Provide the (X, Y) coordinate of the cell's center where the given text is located.  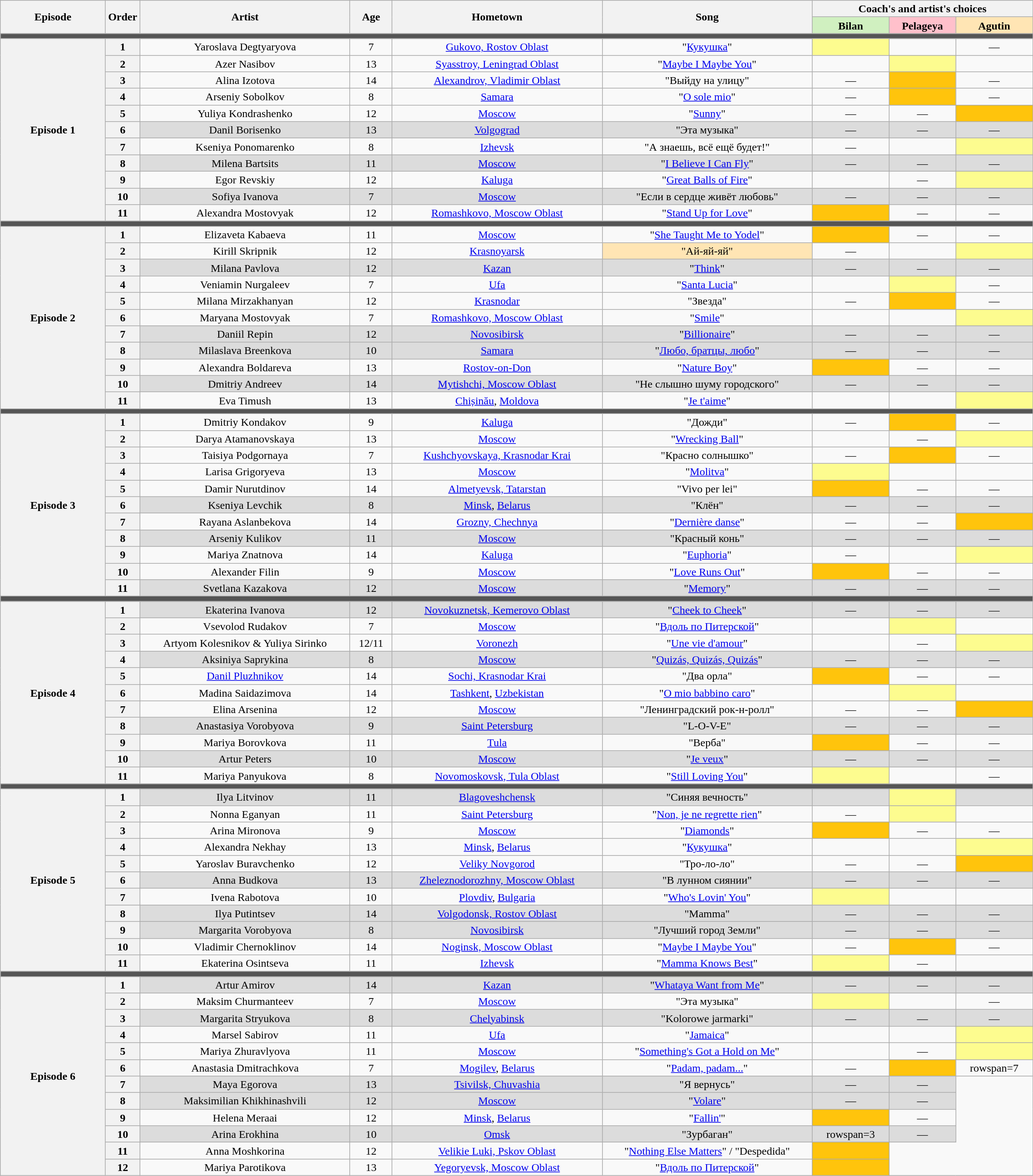
"Je t'aime" (707, 400)
"O sole mio" (707, 97)
"Если в сердце живёт любовь" (707, 196)
Veniamin Nurgaleev (245, 284)
Elizaveta Kabaeva (245, 234)
Alexander Filin (245, 571)
Anastasia Dmitrachkova (245, 1068)
"Верба" (707, 743)
"Не слышно шуму городского" (707, 384)
"Красный конь" (707, 538)
Kushchyovskaya, Krasnodar Krai (497, 456)
Maksimilian Khikhinashvili (245, 1101)
Krasnodar (497, 300)
Tashkent, Uzbekistan (497, 693)
"Kolorowe jarmarki" (707, 1018)
Blagoveshchensk (497, 797)
Hometown (497, 17)
Damir Nurutdinov (245, 488)
"Dernière danse" (707, 522)
Maksim Churmanteev (245, 1001)
Bilan (851, 25)
Voronezh (497, 643)
"Я вернусь" (707, 1085)
"Une vie d'amour" (707, 643)
Darya Atamanovskaya (245, 438)
Milana Mirzakhanyan (245, 300)
Alexandra Mostovyak (245, 213)
Anna Budkova (245, 881)
Tsivilsk, Chuvashia (497, 1085)
"Cheek to Cheek" (707, 610)
Episode 4 (53, 693)
Marsel Sabirov (245, 1035)
Margarita Stryukova (245, 1018)
Song (707, 17)
"Два орла" (707, 676)
"В лунном сиянии" (707, 881)
Maya Egorova (245, 1085)
"Nature Boy" (707, 368)
Arseniy Sobolkov (245, 97)
Arina Erokhina (245, 1134)
Mytishchi, Moscow Oblast (497, 384)
"Звезда" (707, 300)
Noginsk, Moscow Oblast (497, 947)
rowspan=7 (994, 1068)
Yuliya Kondrashenko (245, 113)
Sochi, Krasnodar Krai (497, 676)
"Euphoria" (707, 555)
Mariya Borovkova (245, 743)
"Whataya Want from Me" (707, 985)
Chelyabinsk (497, 1018)
Nonna Eganyan (245, 813)
"Something's Got a Hold on Me" (707, 1051)
Yaroslav Buravchenko (245, 863)
"Vivo per lei" (707, 488)
Pelageya (922, 25)
Ivena Rabotova (245, 897)
"Stand Up for Love" (707, 213)
Artur Amirov (245, 985)
"Molitva" (707, 472)
"Think" (707, 268)
Plovdiv, Bulgaria (497, 897)
"Mamma" (707, 913)
"Любо, братцы, любо" (707, 350)
Episode 3 (53, 505)
Arina Mironova (245, 831)
Kirill Skripnik (245, 251)
Mariya Zhuravlyova (245, 1051)
"Billionaire" (707, 334)
"Smile" (707, 318)
Episode (53, 17)
Episode 5 (53, 880)
Maryana Mostovyak (245, 318)
Mariya Parotikova (245, 1167)
"Memory" (707, 588)
Syasstroy, Leningrad Oblast (497, 64)
"Fallin'" (707, 1117)
Sofiya Ivanova (245, 196)
"Nothing Else Matters" / "Despedida" (707, 1151)
Daniil Repin (245, 334)
"Quizás, Quizás, Quizás" (707, 659)
Agutin (994, 25)
Anastasiya Vorobyova (245, 726)
Alina Izotova (245, 80)
Alexandra Boldareva (245, 368)
Ekaterina Osintseva (245, 963)
rowspan=3 (851, 1134)
"Зурбаган" (707, 1134)
Arseniy Kulikov (245, 538)
Ekaterina Ivanova (245, 610)
Almetyevsk, Tatarstan (497, 488)
Veliky Novgorod (497, 863)
Mariya Znatnova (245, 555)
"I Believe I Can Fly" (707, 163)
Chișinău, Moldova (497, 400)
Milena Bartsits (245, 163)
Age (371, 17)
Taisiya Podgornaya (245, 456)
Kseniya Levchik (245, 505)
Helena Meraai (245, 1117)
Azer Nasibov (245, 64)
Danil Pluzhnikov (245, 676)
Danil Borisenko (245, 130)
"Je veux" (707, 759)
Dmitriy Andreev (245, 384)
"Wrecking Ball" (707, 438)
"O mio babbino caro" (707, 693)
Artist (245, 17)
Order (123, 17)
"Still Loving You" (707, 775)
Elina Arsenina (245, 709)
Yaroslava Degtyaryova (245, 47)
"А знаешь, всё ещё будет!" (707, 146)
Vladimir Chernoklinov (245, 947)
"L-O-V-E" (707, 726)
Episode 6 (53, 1076)
"Who's Lovin' You" (707, 897)
"Синяя вечность" (707, 797)
Episode 2 (53, 317)
Egor Revskiy (245, 180)
"Jamaica" (707, 1035)
Mariya Panyukova (245, 775)
"Great Balls of Fire" (707, 180)
Artyom Kolesnikov & Yuliya Sirinko (245, 643)
"Mamma Knows Best" (707, 963)
Volgodonsk, Rostov Oblast (497, 913)
Svetlana Kazakova (245, 588)
Volgograd (497, 130)
"Красно солнышко" (707, 456)
Artur Peters (245, 759)
"Тро-ло-ло" (707, 863)
"Клён" (707, 505)
"Diamonds" (707, 831)
Alexandra Nekhay (245, 847)
Vsevolod Rudakov (245, 626)
Dmitriy Kondakov (245, 422)
Anna Moshkorina (245, 1151)
Coach's and artist's choices (923, 9)
Aksiniya Saprykina (245, 659)
Alexandrov, Vladimir Oblast (497, 80)
Milana Pavlova (245, 268)
Tula (497, 743)
Velikie Luki, Pskov Oblast (497, 1151)
"Sunny" (707, 113)
12/11 (371, 643)
Mogilev, Belarus (497, 1068)
"She Taught Me to Yodel" (707, 234)
"Дожди" (707, 422)
Gukovo, Rostov Oblast (497, 47)
Larisa Grigoryeva (245, 472)
"Выйду на улицу" (707, 80)
"Non, je ne regrette rien" (707, 813)
Yegoryevsk, Moscow Oblast (497, 1167)
Milaslava Breenkova (245, 350)
Ilya Litvinov (245, 797)
Madina Saidazimova (245, 693)
Novomoskovsk, Tula Oblast (497, 775)
Kseniya Ponomarenko (245, 146)
Margarita Vorobyova (245, 930)
"Padam, padam..." (707, 1068)
Rayana Aslanbekova (245, 522)
Rostov-on-Don (497, 368)
Krasnoyarsk (497, 251)
Grozny, Chechnya (497, 522)
Novokuznetsk, Kemerovo Oblast (497, 610)
"Volare" (707, 1101)
Omsk (497, 1134)
Episode 1 (53, 130)
Ilya Putintsev (245, 913)
"Ай-яй-яй" (707, 251)
Zheleznodorozhny, Moscow Oblast (497, 881)
Eva Timush (245, 400)
"Love Runs Out" (707, 571)
"Лучший город Земли" (707, 930)
"Ленинградский рок-н-ролл" (707, 709)
"Santa Lucia" (707, 284)
